Extract the (X, Y) coordinate from the center of the cell holding the provided text.  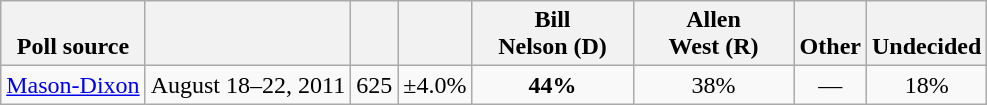
38% (714, 85)
Undecided (926, 34)
— (830, 85)
AllenWest (R) (714, 34)
18% (926, 85)
BillNelson (D) (552, 34)
44% (552, 85)
Other (830, 34)
625 (374, 85)
Poll source (73, 34)
±4.0% (435, 85)
Mason-Dixon (73, 85)
August 18–22, 2011 (248, 85)
